For the text-containing cell, return its midpoint in [X, Y] coordinate format. 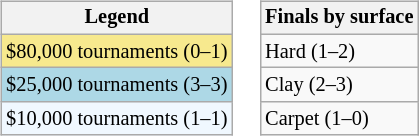
$10,000 tournaments (1–1) [116, 119]
Clay (2–3) [339, 85]
$25,000 tournaments (3–3) [116, 85]
$80,000 tournaments (0–1) [116, 51]
Finals by surface [339, 18]
Hard (1–2) [339, 51]
Carpet (1–0) [339, 119]
Legend [116, 18]
